Search for the cell housing the specified text and yield its [X, Y] center coordinate. 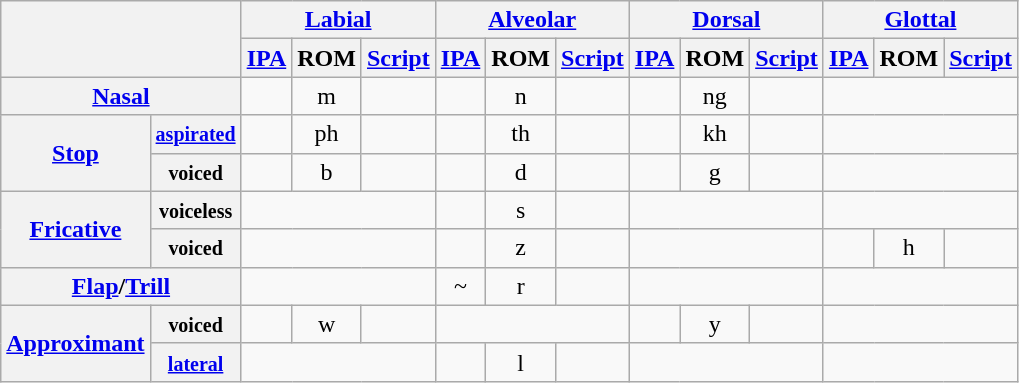
s [521, 210]
Glottal [920, 20]
n [521, 96]
aspirated [196, 134]
b [327, 172]
d [521, 172]
kh [715, 134]
Labial [338, 20]
Nasal [121, 96]
Flap/Trill [121, 286]
g [715, 172]
Approximant [76, 343]
z [521, 248]
Dorsal [726, 20]
ng [715, 96]
w [327, 324]
th [521, 134]
Stop [76, 153]
lateral [196, 362]
Alveolar [532, 20]
l [521, 362]
~ [460, 286]
Fricative [76, 229]
y [715, 324]
m [327, 96]
ph [327, 134]
r [521, 286]
h [909, 248]
voiceless [196, 210]
